Provide the (x, y) coordinate of the cell's center where the given text is located.  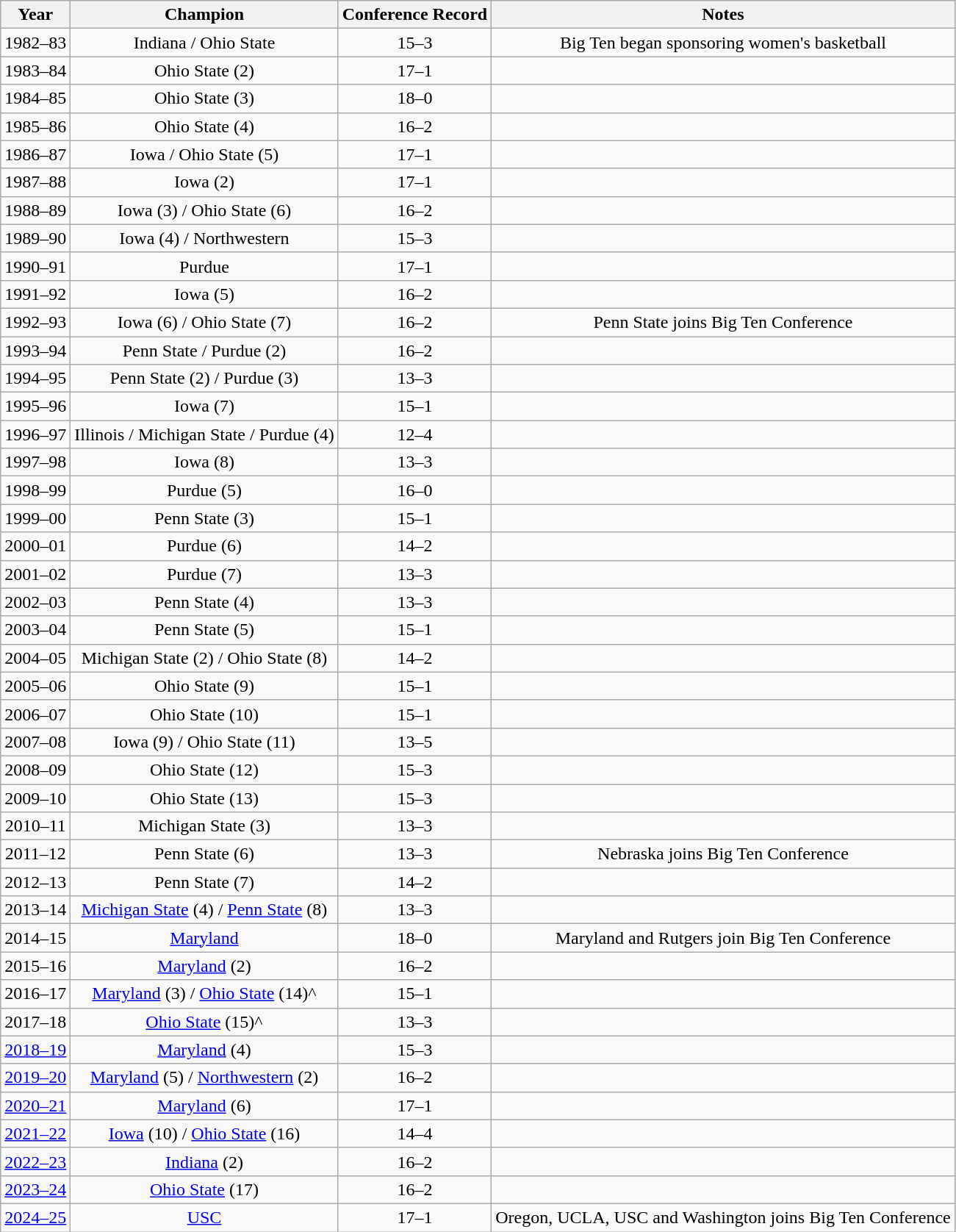
1992–93 (35, 322)
2008–09 (35, 770)
Iowa (5) (204, 294)
2010–11 (35, 826)
2013–14 (35, 910)
1989–90 (35, 238)
2004–05 (35, 658)
Michigan State (4) / Penn State (8) (204, 910)
Maryland (4) (204, 1050)
2014–15 (35, 938)
Maryland and Rutgers join Big Ten Conference (723, 938)
14–4 (414, 1133)
2000–01 (35, 546)
1990–91 (35, 266)
2012–13 (35, 882)
1982–83 (35, 43)
Michigan State (3) (204, 826)
Purdue (204, 266)
Ohio State (4) (204, 126)
Iowa (4) / Northwestern (204, 238)
Iowa (9) / Ohio State (11) (204, 742)
Nebraska joins Big Ten Conference (723, 854)
2006–07 (35, 714)
Champion (204, 15)
2016–17 (35, 994)
Penn State (7) (204, 882)
Year (35, 15)
Maryland (204, 938)
Iowa (8) (204, 462)
Purdue (7) (204, 574)
1986–87 (35, 154)
Penn State (3) (204, 518)
Iowa (6) / Ohio State (7) (204, 322)
Conference Record (414, 15)
2002–03 (35, 602)
Maryland (6) (204, 1106)
Maryland (5) / Northwestern (2) (204, 1078)
Ohio State (9) (204, 686)
1998–99 (35, 490)
2017–18 (35, 1022)
Oregon, UCLA, USC and Washington joins Big Ten Conference (723, 1217)
Indiana (2) (204, 1161)
2011–12 (35, 854)
12–4 (414, 434)
USC (204, 1217)
2009–10 (35, 798)
1987–88 (35, 182)
Penn State (2) / Purdue (3) (204, 379)
Ohio State (13) (204, 798)
Maryland (3) / Ohio State (14)^ (204, 994)
Big Ten began sponsoring women's basketball (723, 43)
Ohio State (17) (204, 1189)
1995–96 (35, 407)
2018–19 (35, 1050)
2019–20 (35, 1078)
Ohio State (12) (204, 770)
Penn State joins Big Ten Conference (723, 322)
2005–06 (35, 686)
Indiana / Ohio State (204, 43)
1996–97 (35, 434)
Illinois / Michigan State / Purdue (4) (204, 434)
2021–22 (35, 1133)
Iowa (10) / Ohio State (16) (204, 1133)
Purdue (6) (204, 546)
Iowa (7) (204, 407)
Penn State (6) (204, 854)
Penn State (5) (204, 630)
Michigan State (2) / Ohio State (8) (204, 658)
2003–04 (35, 630)
1985–86 (35, 126)
2007–08 (35, 742)
Ohio State (10) (204, 714)
Penn State (4) (204, 602)
2015–16 (35, 966)
1988–89 (35, 210)
2023–24 (35, 1189)
16–0 (414, 490)
1993–94 (35, 351)
Ohio State (2) (204, 71)
1997–98 (35, 462)
1999–00 (35, 518)
Ohio State (15)^ (204, 1022)
13–5 (414, 742)
2020–21 (35, 1106)
2024–25 (35, 1217)
Maryland (2) (204, 966)
1994–95 (35, 379)
Penn State / Purdue (2) (204, 351)
1991–92 (35, 294)
Iowa (3) / Ohio State (6) (204, 210)
1984–85 (35, 99)
Notes (723, 15)
Iowa (2) (204, 182)
2001–02 (35, 574)
1983–84 (35, 71)
Iowa / Ohio State (5) (204, 154)
Ohio State (3) (204, 99)
2022–23 (35, 1161)
Purdue (5) (204, 490)
